Determine the (x, y) coordinate at the center of the cell enclosing the given text.  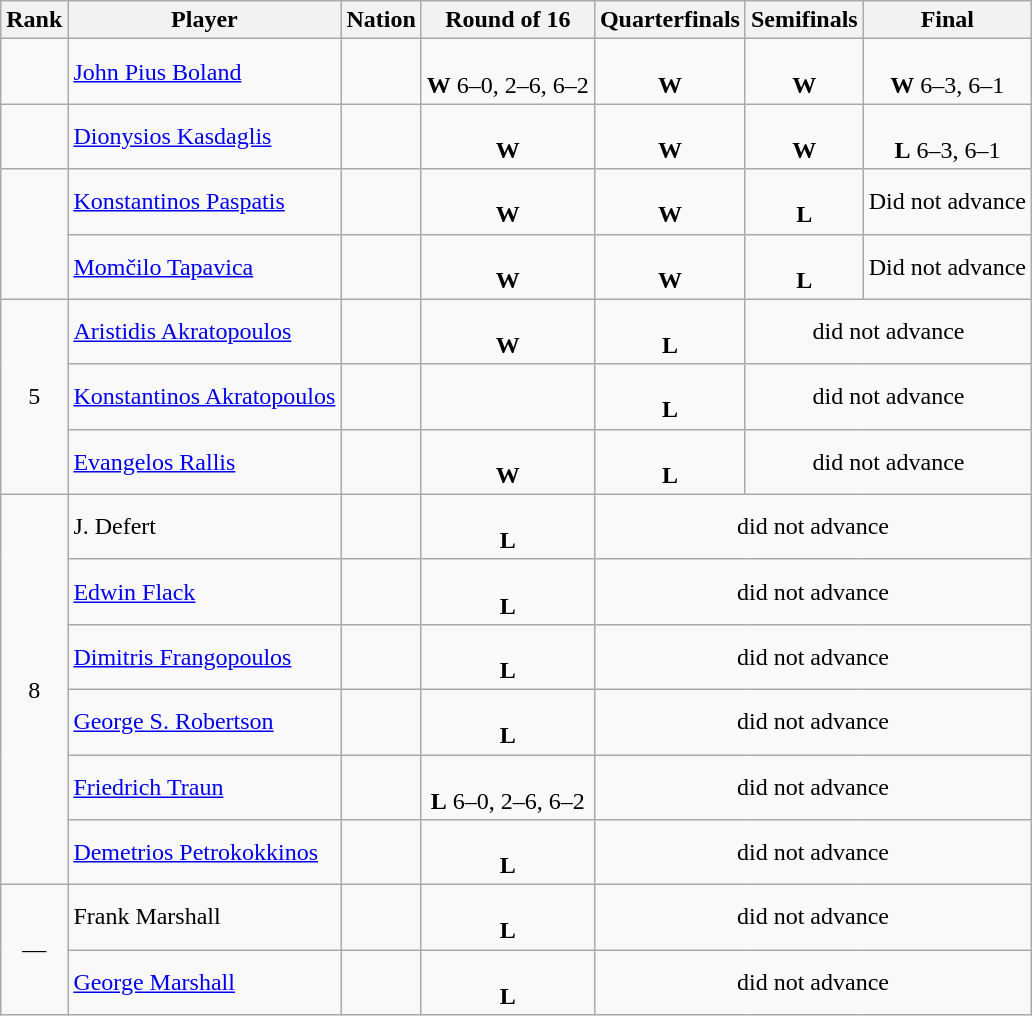
W 6–3, 6–1 (947, 72)
— (34, 950)
Rank (34, 20)
Friedrich Traun (204, 786)
W 6–0, 2–6, 6–2 (508, 72)
Semifinals (804, 20)
L 6–3, 6–1 (947, 136)
George S. Robertson (204, 722)
Demetrios Petrokokkinos (204, 852)
John Pius Boland (204, 72)
Konstantinos Paspatis (204, 202)
Quarterfinals (670, 20)
Konstantinos Akratopoulos (204, 396)
Round of 16 (508, 20)
Momčilo Tapavica (204, 266)
Evangelos Rallis (204, 462)
8 (34, 689)
Player (204, 20)
Frank Marshall (204, 918)
Edwin Flack (204, 592)
George Marshall (204, 982)
5 (34, 396)
Dimitris Frangopoulos (204, 656)
J. Defert (204, 526)
Dionysios Kasdaglis (204, 136)
L 6–0, 2–6, 6–2 (508, 786)
Aristidis Akratopoulos (204, 332)
Final (947, 20)
Nation (381, 20)
